Capture the cell that displays the provided text and extract its (X, Y) central coordinate. 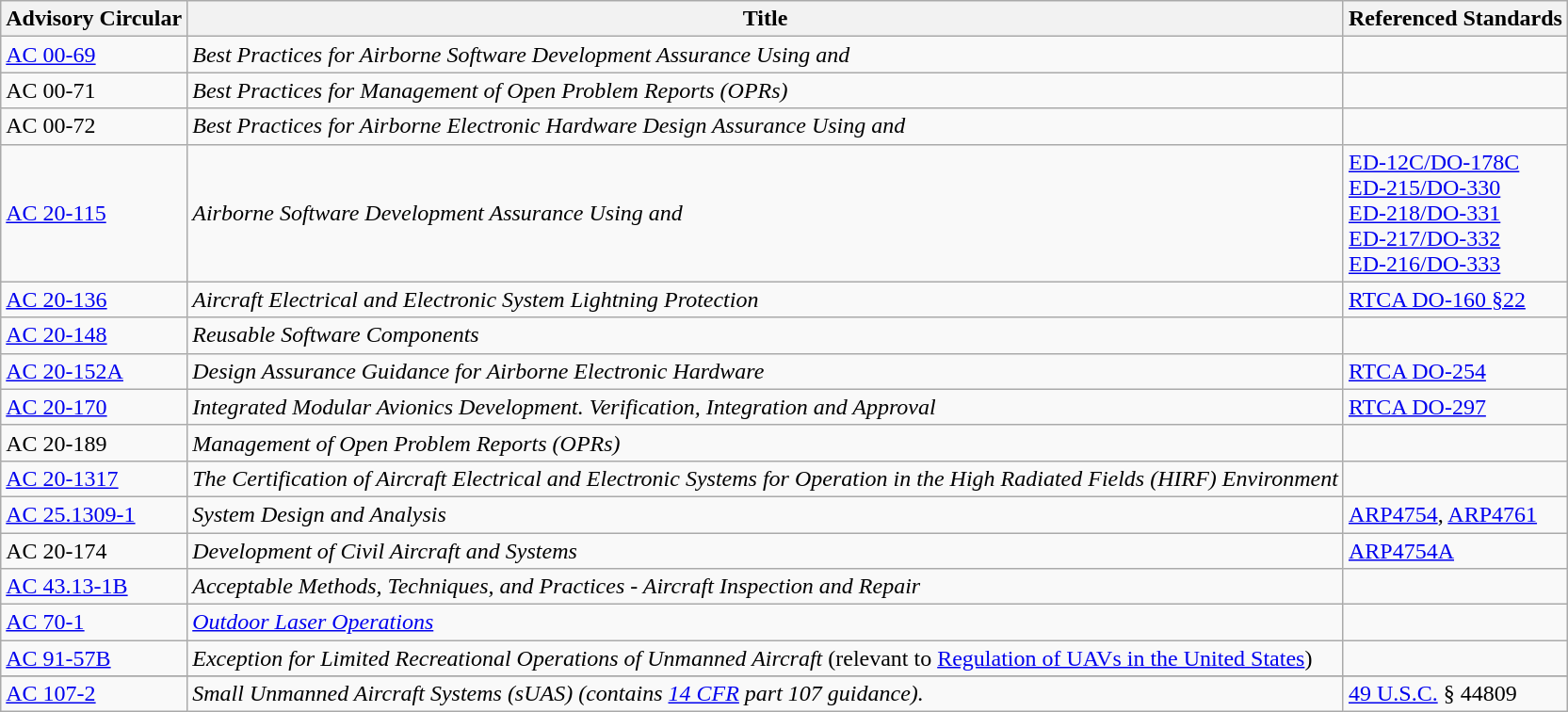
ARP4754, ARP4761 (1455, 514)
AC 20-174 (94, 551)
AC 20-1317 (94, 478)
AC 20-189 (94, 443)
Best Practices for Management of Open Problem Reports (OPRs) (766, 90)
AC 20-136 (94, 299)
Airborne Software Development Assurance Using and (766, 213)
AC 91-57B (94, 658)
Best Practices for Airborne Electronic Hardware Design Assurance Using and (766, 126)
Small Unmanned Aircraft Systems (sUAS) (contains 14 CFR part 107 guidance). (766, 694)
AC 20-148 (94, 335)
AC 20-170 (94, 407)
Acceptable Methods, Techniques, and Practices - Aircraft Inspection and Repair (766, 587)
RTCA DO-160 §22 (1455, 299)
AC 00-71 (94, 90)
Management of Open Problem Reports (OPRs) (766, 443)
RTCA DO-297 (1455, 407)
Advisory Circular (94, 19)
Integrated Modular Avionics Development. Verification, Integration and Approval (766, 407)
AC 20-152A (94, 371)
Best Practices for Airborne Software Development Assurance Using and (766, 55)
AC 70-1 (94, 623)
AC 00-72 (94, 126)
ED-12C/DO-178CED-215/DO-330ED-218/DO-331ED-217/DO-332ED-216/DO-333 (1455, 213)
Referenced Standards (1455, 19)
Design Assurance Guidance for Airborne Electronic Hardware (766, 371)
Title (766, 19)
AC 20-115 (94, 213)
Exception for Limited Recreational Operations of Unmanned Aircraft (relevant to Regulation of UAVs in the United States) (766, 658)
AC 00-69 (94, 55)
ARP4754A (1455, 551)
AC 25.1309-1 (94, 514)
RTCA DO-254 (1455, 371)
Development of Civil Aircraft and Systems (766, 551)
AC 107-2 (94, 694)
AC 43.13-1B (94, 587)
Aircraft Electrical and Electronic System Lightning Protection (766, 299)
System Design and Analysis (766, 514)
49 U.S.C. § 44809 (1455, 694)
Outdoor Laser Operations (766, 623)
Reusable Software Components (766, 335)
The Certification of Aircraft Electrical and Electronic Systems for Operation in the High Radiated Fields (HIRF) Environment (766, 478)
